Identify which cell holds the provided text, then report its [X, Y] central coordinate. 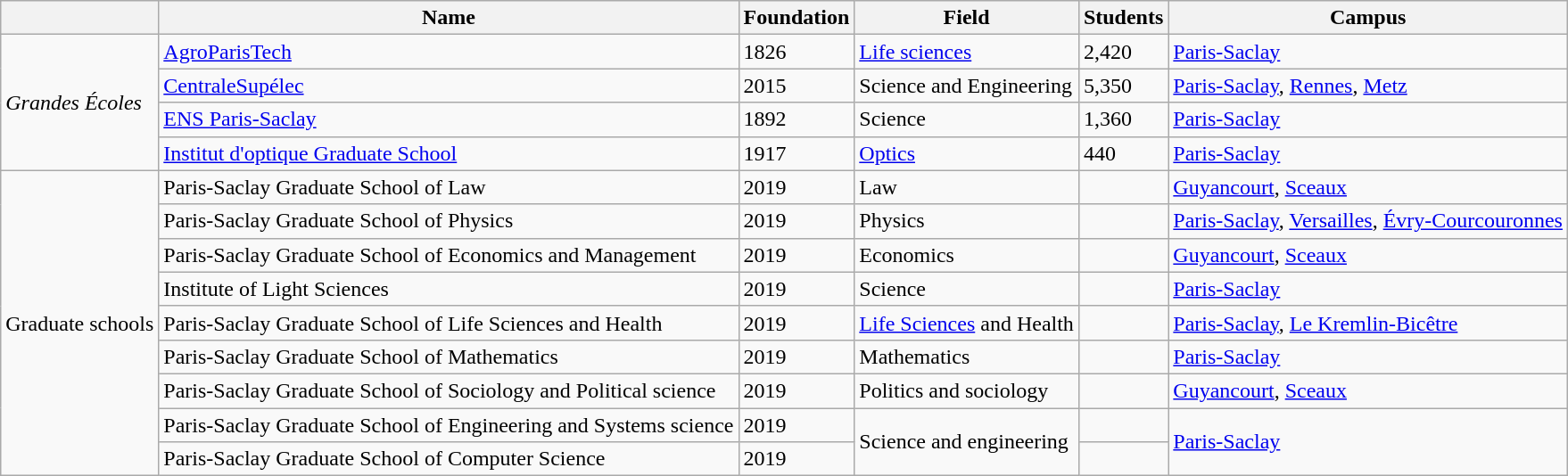
Law [967, 187]
Campus [1368, 18]
Physics [967, 221]
AgroParisTech [449, 52]
Foundation [796, 18]
Paris-Saclay Graduate School of Sociology and Political science [449, 390]
1892 [796, 119]
ENS Paris-Saclay [449, 119]
Paris-Saclay Graduate School of Life Sciences and Health [449, 323]
5,350 [1123, 86]
1,360 [1123, 119]
440 [1123, 153]
Life sciences [967, 52]
Mathematics [967, 357]
Paris-Saclay Graduate School of Economics and Management [449, 255]
2,420 [1123, 52]
Science and engineering [967, 442]
Paris-Saclay, Le Kremlin-Bicêtre [1368, 323]
Graduate schools [80, 323]
Grandes Écoles [80, 103]
Institute of Light Sciences [449, 289]
Students [1123, 18]
Economics [967, 255]
Life Sciences and Health [967, 323]
Optics [967, 153]
2015 [796, 86]
Paris-Saclay Graduate School of Mathematics [449, 357]
CentraleSupélec [449, 86]
Science and Engineering [967, 86]
Paris-Saclay Graduate School of Computer Science [449, 459]
Institut d'optique Graduate School [449, 153]
Paris-Saclay Graduate School of Engineering and Systems science [449, 425]
Paris-Saclay Graduate School of Law [449, 187]
Name [449, 18]
Politics and sociology [967, 390]
Paris-Saclay, Versailles, Évry-Courcouronnes [1368, 221]
1826 [796, 52]
Field [967, 18]
Paris-Saclay, Rennes, Metz [1368, 86]
Paris-Saclay Graduate School of Physics [449, 221]
1917 [796, 153]
